For the text-containing cell, return its midpoint in (x, y) coordinate format. 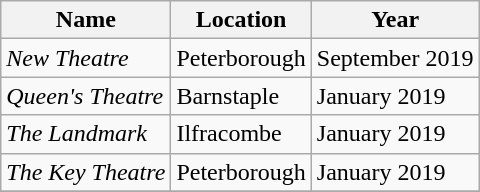
Name (86, 20)
September 2019 (395, 58)
Queen's Theatre (86, 96)
Location (241, 20)
Barnstaple (241, 96)
Ilfracombe (241, 134)
New Theatre (86, 58)
The Landmark (86, 134)
The Key Theatre (86, 172)
Year (395, 20)
